Determine the [X, Y] coordinate at the center of the cell enclosing the given text.  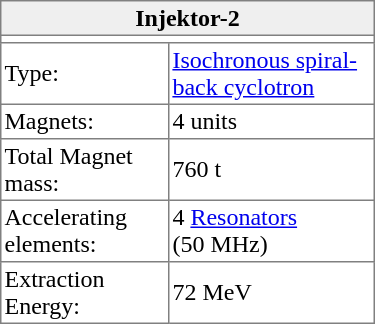
760 t [272, 170]
Total Magnet mass: [85, 170]
Accelerating elements: [85, 231]
Isochronous spiral-back cyclotron [272, 74]
Extraction Energy: [85, 293]
Type: [85, 74]
72 MeV [272, 293]
Injektor-2 [188, 18]
4 Resonators (50 MHz) [272, 231]
4 units [272, 121]
Magnets: [85, 121]
